Output the (x, y) coordinate of the center of the cell containing the given text.  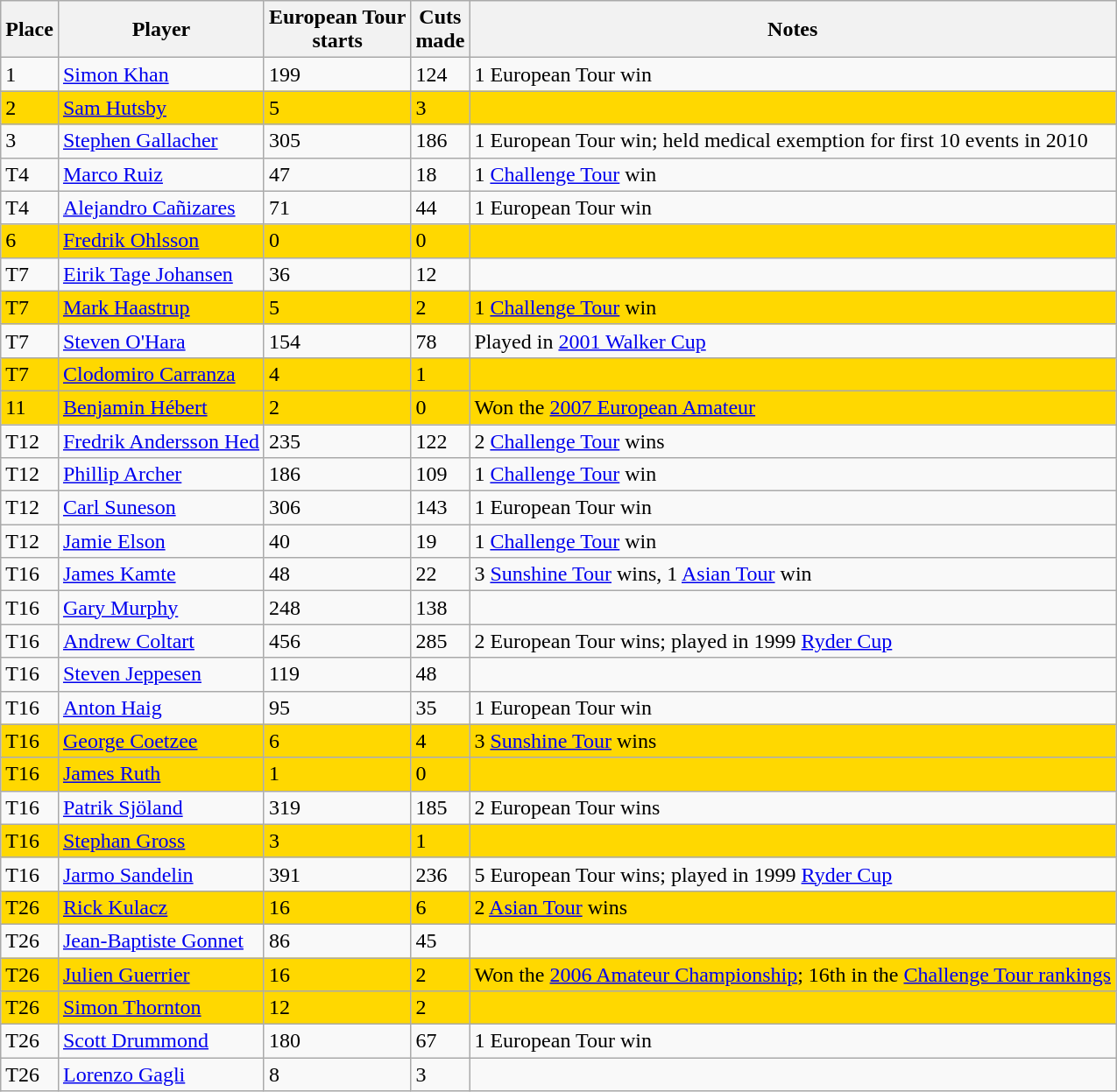
180 (336, 1041)
Jean-Baptiste Gonnet (161, 941)
109 (440, 475)
154 (336, 341)
5 European Tour wins; played in 1999 Ryder Cup (793, 874)
47 (336, 174)
Place (30, 30)
8 (336, 1074)
3 Sunshine Tour wins, 1 Asian Tour win (793, 574)
285 (440, 641)
Player (161, 30)
Marco Ruiz (161, 174)
138 (440, 608)
Clodomiro Carranza (161, 374)
George Coetzee (161, 741)
2 European Tour wins; played in 1999 Ryder Cup (793, 641)
119 (336, 674)
Julien Guerrier (161, 975)
2 European Tour wins (793, 807)
Jamie Elson (161, 541)
Notes (793, 30)
Mark Haastrup (161, 307)
11 (30, 407)
86 (336, 941)
44 (440, 208)
124 (440, 74)
Carl Suneson (161, 508)
40 (336, 541)
305 (336, 141)
95 (336, 708)
143 (440, 508)
18 (440, 174)
Won the 2007 European Amateur (793, 407)
Stephan Gross (161, 841)
35 (440, 708)
248 (336, 608)
European Tourstarts (336, 30)
67 (440, 1041)
Steven Jeppesen (161, 674)
319 (336, 807)
36 (336, 274)
2 Challenge Tour wins (793, 440)
Jarmo Sandelin (161, 874)
Sam Hutsby (161, 108)
3 Sunshine Tour wins (793, 741)
Rick Kulacz (161, 907)
Patrik Sjöland (161, 807)
122 (440, 440)
185 (440, 807)
236 (440, 874)
71 (336, 208)
Alejandro Cañizares (161, 208)
Andrew Coltart (161, 641)
Phillip Archer (161, 475)
Fredrik Ohlsson (161, 241)
James Kamte (161, 574)
Lorenzo Gagli (161, 1074)
235 (336, 440)
Eirik Tage Johansen (161, 274)
456 (336, 641)
Benjamin Hébert (161, 407)
Stephen Gallacher (161, 141)
22 (440, 574)
Scott Drummond (161, 1041)
306 (336, 508)
Cutsmade (440, 30)
Anton Haig (161, 708)
Simon Thornton (161, 1008)
78 (440, 341)
Simon Khan (161, 74)
Steven O'Hara (161, 341)
Gary Murphy (161, 608)
James Ruth (161, 774)
Fredrik Andersson Hed (161, 440)
391 (336, 874)
Played in 2001 Walker Cup (793, 341)
19 (440, 541)
1 European Tour win; held medical exemption for first 10 events in 2010 (793, 141)
Won the 2006 Amateur Championship; 16th in the Challenge Tour rankings (793, 975)
2 Asian Tour wins (793, 907)
199 (336, 74)
45 (440, 941)
